Extract the [X, Y] coordinate from the center of the cell holding the provided text.  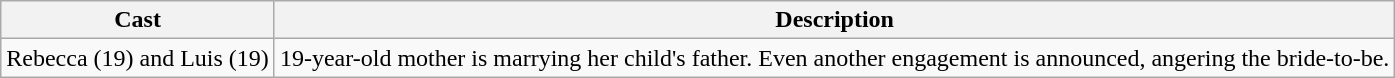
Cast [138, 20]
19-year-old mother is marrying her child's father. Even another engagement is announced, angering the bride-to-be. [834, 58]
Rebecca (19) and Luis (19) [138, 58]
Description [834, 20]
